Capture the cell that displays the provided text and extract its (X, Y) central coordinate. 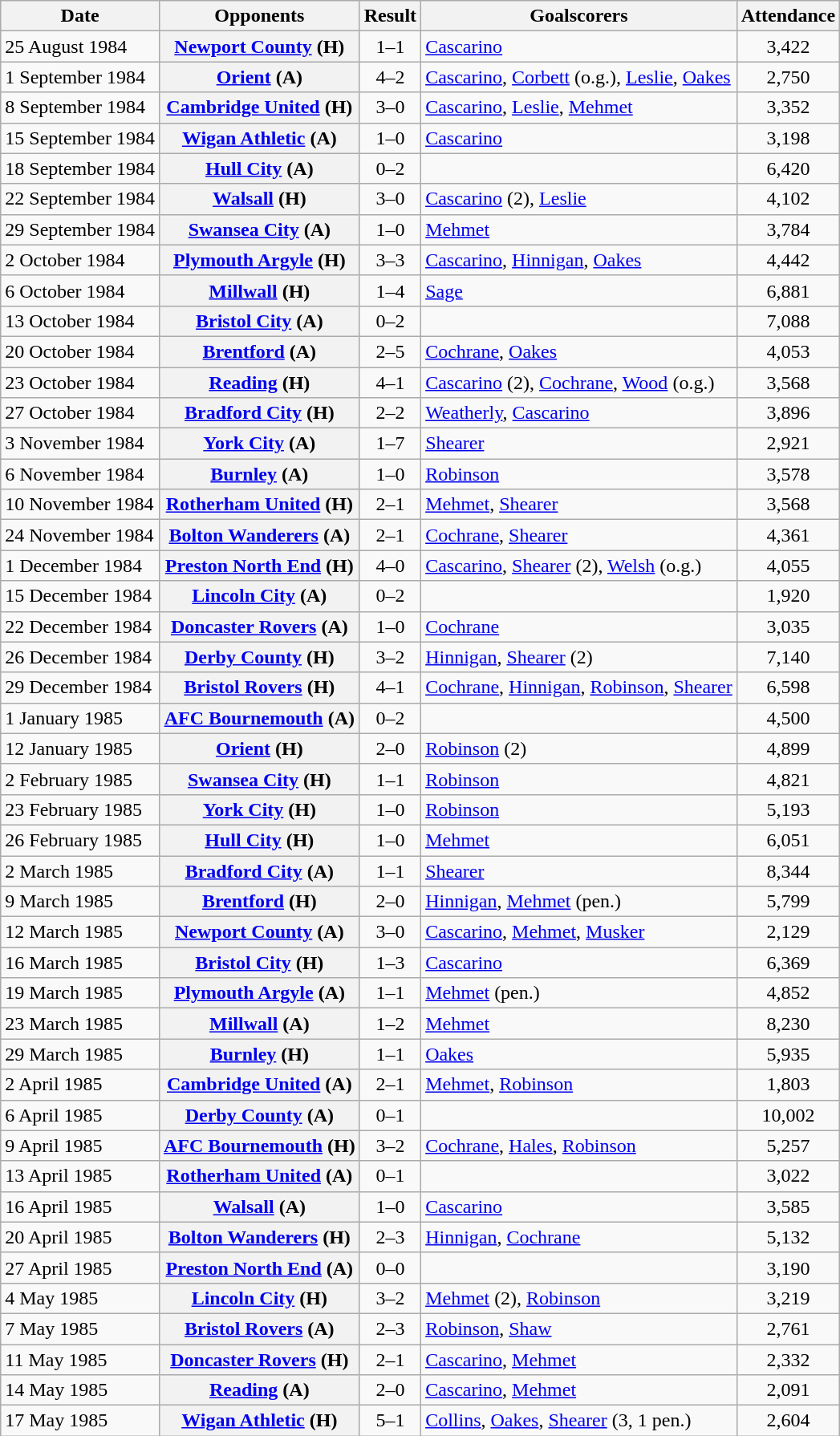
13 October 1984 (80, 321)
12 March 1985 (80, 932)
Weatherly, Cascarino (579, 413)
2,091 (788, 1390)
8,344 (788, 870)
2,921 (788, 444)
Walsall (H) (259, 199)
Cochrane (579, 627)
Cochrane, Oakes (579, 351)
20 October 1984 (80, 351)
5,132 (788, 1237)
Date (80, 16)
6 November 1984 (80, 474)
2 October 1984 (80, 260)
11 May 1985 (80, 1360)
Oakes (579, 1054)
17 May 1985 (80, 1421)
9 April 1985 (80, 1146)
Cascarino, Mehmet, Musker (579, 932)
Cascarino (2), Cochrane, Wood (o.g.) (579, 383)
Hull City (H) (259, 840)
Attendance (788, 16)
Wigan Athletic (H) (259, 1421)
6,051 (788, 840)
Mehmet (pen.) (579, 993)
15 December 1984 (80, 596)
Cochrane, Shearer (579, 535)
Bradford City (H) (259, 413)
Cambridge United (A) (259, 1085)
6,420 (788, 168)
18 September 1984 (80, 168)
Reading (A) (259, 1390)
Bristol City (H) (259, 963)
0–0 (390, 1268)
Burnley (A) (259, 474)
Sage (579, 290)
2 February 1985 (80, 779)
7,088 (788, 321)
Walsall (A) (259, 1207)
Cascarino, Shearer (2), Welsh (o.g.) (579, 566)
6 April 1985 (80, 1115)
2,750 (788, 77)
Cascarino, Hinnigan, Oakes (579, 260)
Derby County (H) (259, 657)
3,784 (788, 229)
Doncaster Rovers (A) (259, 627)
AFC Bournemouth (H) (259, 1146)
Robinson, Shaw (579, 1329)
22 September 1984 (80, 199)
4–0 (390, 566)
Preston North End (A) (259, 1268)
2,761 (788, 1329)
4,055 (788, 566)
Reading (H) (259, 383)
5,193 (788, 809)
Opponents (259, 16)
3,190 (788, 1268)
Cambridge United (H) (259, 107)
22 December 1984 (80, 627)
Derby County (A) (259, 1115)
Orient (A) (259, 77)
2,604 (788, 1421)
Result (390, 16)
Plymouth Argyle (A) (259, 993)
5,257 (788, 1146)
York City (A) (259, 444)
7,140 (788, 657)
6,881 (788, 290)
3–3 (390, 260)
Rotherham United (H) (259, 505)
Collins, Oakes, Shearer (3, 1 pen.) (579, 1421)
4,442 (788, 260)
Bradford City (A) (259, 870)
4 May 1985 (80, 1298)
Robinson (2) (579, 748)
1,803 (788, 1085)
Rotherham United (A) (259, 1176)
5,799 (788, 902)
4,102 (788, 199)
Preston North End (H) (259, 566)
Millwall (H) (259, 290)
3,198 (788, 138)
Cochrane, Hinnigan, Robinson, Shearer (579, 688)
Hull City (A) (259, 168)
Goalscorers (579, 16)
2,332 (788, 1360)
9 March 1985 (80, 902)
Mehmet, Shearer (579, 505)
6 October 1984 (80, 290)
13 April 1985 (80, 1176)
Cascarino (2), Leslie (579, 199)
16 March 1985 (80, 963)
3,578 (788, 474)
3,219 (788, 1298)
3,022 (788, 1176)
8,230 (788, 1024)
1 September 1984 (80, 77)
Brentford (A) (259, 351)
7 May 1985 (80, 1329)
1–2 (390, 1024)
Newport County (A) (259, 932)
3,896 (788, 413)
Millwall (A) (259, 1024)
23 March 1985 (80, 1024)
4–2 (390, 77)
1–4 (390, 290)
27 October 1984 (80, 413)
Hinnigan, Cochrane (579, 1237)
3,422 (788, 47)
25 August 1984 (80, 47)
Brentford (H) (259, 902)
14 May 1985 (80, 1390)
Bristol City (A) (259, 321)
29 March 1985 (80, 1054)
20 April 1985 (80, 1237)
Bristol Rovers (H) (259, 688)
York City (H) (259, 809)
3 November 1984 (80, 444)
16 April 1985 (80, 1207)
1 January 1985 (80, 718)
Cascarino, Corbett (o.g.), Leslie, Oakes (579, 77)
29 September 1984 (80, 229)
10,002 (788, 1115)
Bristol Rovers (A) (259, 1329)
Cochrane, Hales, Robinson (579, 1146)
15 September 1984 (80, 138)
Lincoln City (A) (259, 596)
2–5 (390, 351)
8 September 1984 (80, 107)
5–1 (390, 1421)
2–2 (390, 413)
19 March 1985 (80, 993)
Cascarino, Leslie, Mehmet (579, 107)
4,821 (788, 779)
26 December 1984 (80, 657)
12 January 1985 (80, 748)
Hinnigan, Shearer (2) (579, 657)
Mehmet (2), Robinson (579, 1298)
10 November 1984 (80, 505)
4,361 (788, 535)
4,852 (788, 993)
Newport County (H) (259, 47)
26 February 1985 (80, 840)
2,129 (788, 932)
Lincoln City (H) (259, 1298)
Plymouth Argyle (H) (259, 260)
6,369 (788, 963)
5,935 (788, 1054)
4,053 (788, 351)
1–3 (390, 963)
3,352 (788, 107)
3,035 (788, 627)
27 April 1985 (80, 1268)
29 December 1984 (80, 688)
2 March 1985 (80, 870)
Orient (H) (259, 748)
1,920 (788, 596)
1–7 (390, 444)
6,598 (788, 688)
23 February 1985 (80, 809)
2 April 1985 (80, 1085)
24 November 1984 (80, 535)
Doncaster Rovers (H) (259, 1360)
4,500 (788, 718)
Bolton Wanderers (H) (259, 1237)
Bolton Wanderers (A) (259, 535)
Swansea City (H) (259, 779)
Wigan Athletic (A) (259, 138)
1 December 1984 (80, 566)
23 October 1984 (80, 383)
AFC Bournemouth (A) (259, 718)
4,899 (788, 748)
Hinnigan, Mehmet (pen.) (579, 902)
Mehmet, Robinson (579, 1085)
Burnley (H) (259, 1054)
3,585 (788, 1207)
Swansea City (A) (259, 229)
